Output the (x, y) coordinate of the center of the cell containing the given text.  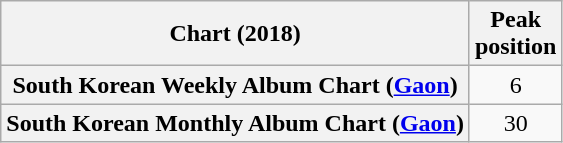
South Korean Weekly Album Chart (Gaon) (236, 85)
30 (515, 123)
Chart (2018) (236, 34)
Peakposition (515, 34)
South Korean Monthly Album Chart (Gaon) (236, 123)
6 (515, 85)
